Provide the (x, y) coordinate of the cell's center where the given text is located.  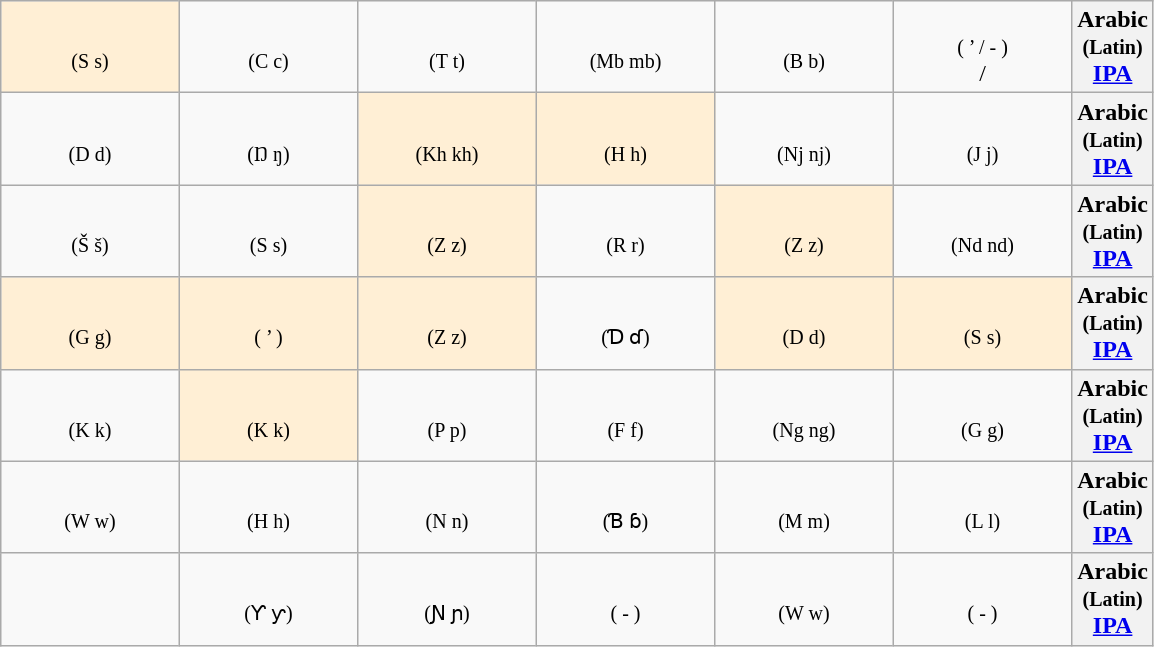
(Kh kh) (447, 139)
( ’ ) (268, 323)
(M m) (804, 507)
(B b) (804, 47)
(L l) (982, 507)
‌( - / ’ )/ (982, 47)
(Ƴ ƴ) (268, 599)
(Ɲ ɲ) (447, 599)
(Ŋ ŋ) (268, 139)
(Nj nj) (804, 139)
(P p) (447, 415)
(Mb mb) (625, 47)
(Ɓ ɓ) (625, 507)
(Nd nd) (982, 231)
(J j) (982, 139)
(Ng ng) (804, 415)
(Ɗ ɗ) (625, 323)
(R r) (625, 231)
(N n) (447, 507)
(F f) (625, 415)
(Š š) (90, 231)
(C c) (268, 47)
(T t) (447, 47)
